Determine the [x, y] coordinate at the center of the cell enclosing the given text.  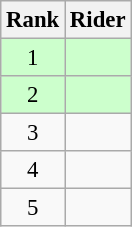
1 [33, 58]
3 [33, 133]
Rank [33, 20]
Rider [98, 20]
2 [33, 95]
5 [33, 208]
4 [33, 170]
